Provide the (X, Y) coordinate of the cell's center where the given text is located.  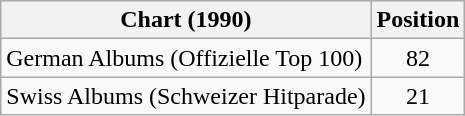
German Albums (Offizielle Top 100) (186, 58)
21 (418, 96)
Position (418, 20)
Swiss Albums (Schweizer Hitparade) (186, 96)
Chart (1990) (186, 20)
82 (418, 58)
